Identify which cell holds the provided text, then report its [X, Y] central coordinate. 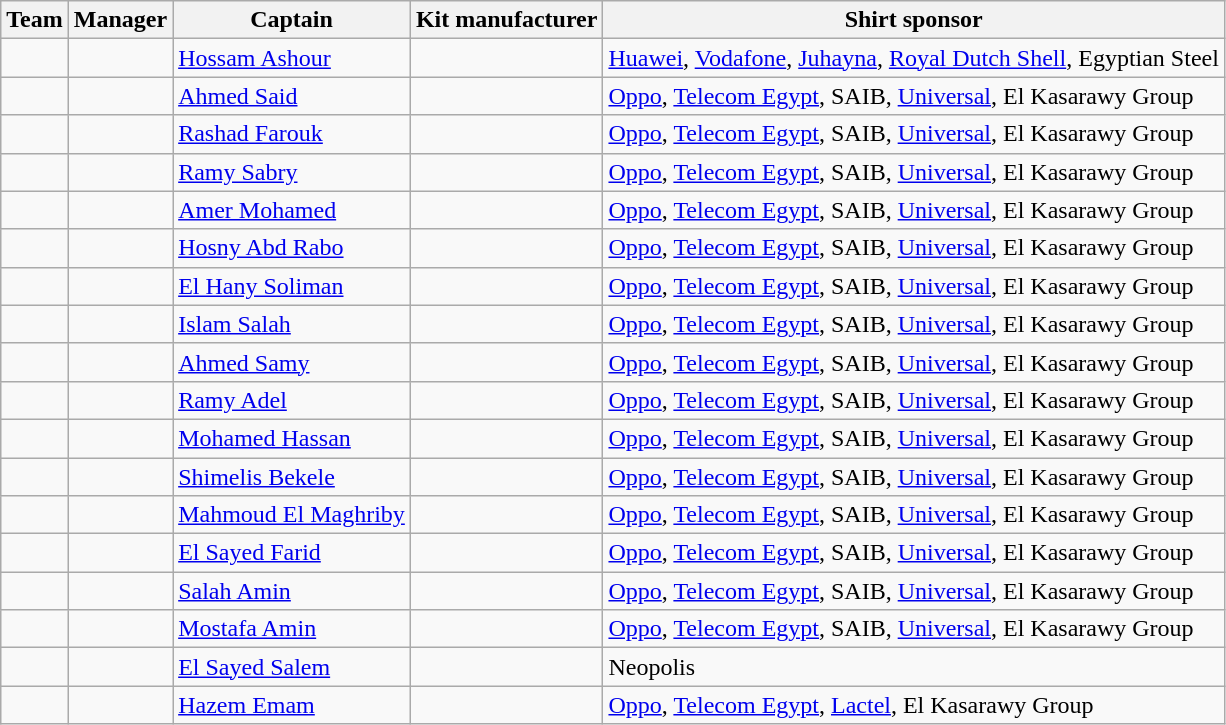
Neopolis [914, 667]
Team [35, 20]
Mostafa Amin [292, 629]
Hazem Emam [292, 705]
Hosny Abd Rabo [292, 248]
El Sayed Salem [292, 667]
Mohamed Hassan [292, 438]
Hossam Ashour [292, 58]
Islam Salah [292, 324]
Oppo, Telecom Egypt, Lactel, El Kasarawy Group [914, 705]
Shimelis Bekele [292, 477]
Ahmed Samy [292, 362]
Huawei, Vodafone, Juhayna, Royal Dutch Shell, Egyptian Steel [914, 58]
Captain [292, 20]
Mahmoud El Maghriby [292, 515]
Shirt sponsor [914, 20]
Ahmed Said [292, 96]
Ramy Adel [292, 400]
Rashad Farouk [292, 134]
Amer Mohamed [292, 210]
Salah Amin [292, 591]
Manager [120, 20]
El Hany Soliman [292, 286]
Ramy Sabry [292, 172]
El Sayed Farid [292, 553]
Kit manufacturer [506, 20]
